Return the (x, y) coordinate for the center point of the cell that contains the specified text.  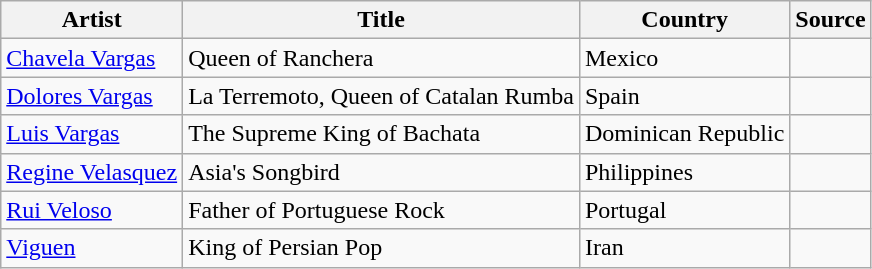
Chavela Vargas (92, 58)
Portugal (684, 210)
Title (382, 20)
The Supreme King of Bachata (382, 134)
Artist (92, 20)
Asia's Songbird (382, 172)
Dominican Republic (684, 134)
Source (830, 20)
Rui Veloso (92, 210)
Viguen (92, 248)
Regine Velasquez (92, 172)
Dolores Vargas (92, 96)
Luis Vargas (92, 134)
Spain (684, 96)
Country (684, 20)
Queen of Ranchera (382, 58)
Mexico (684, 58)
La Terremoto, Queen of Catalan Rumba (382, 96)
Father of Portuguese Rock (382, 210)
Iran (684, 248)
King of Persian Pop (382, 248)
Philippines (684, 172)
